Return [x, y] of the center of cell containing provided text 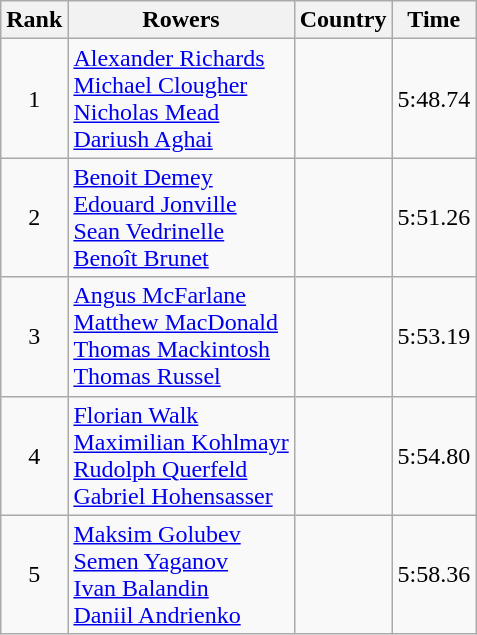
2 [34, 218]
3 [34, 336]
Florian WalkMaximilian KohlmayrRudolph QuerfeldGabriel Hohensasser [181, 456]
5 [34, 574]
5:48.74 [434, 98]
Time [434, 20]
4 [34, 456]
5:51.26 [434, 218]
Maksim GolubevSemen YaganovIvan BalandinDaniil Andrienko [181, 574]
5:58.36 [434, 574]
Country [343, 20]
5:54.80 [434, 456]
5:53.19 [434, 336]
Angus McFarlaneMatthew MacDonaldThomas MackintoshThomas Russel [181, 336]
Rowers [181, 20]
Benoit DemeyEdouard JonvilleSean VedrinelleBenoît Brunet [181, 218]
Rank [34, 20]
Alexander RichardsMichael ClougherNicholas MeadDariush Aghai [181, 98]
1 [34, 98]
